Find where the given text appears and provide that cell's center as (X, Y) coordinate. 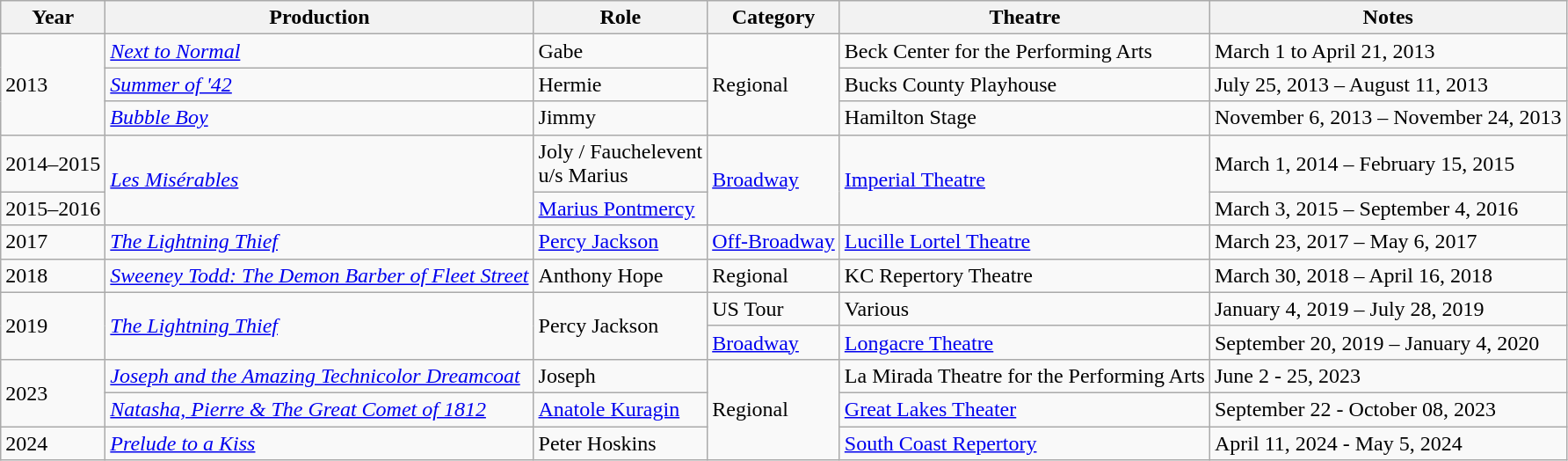
June 2 - 25, 2023 (1388, 376)
Anthony Hope (621, 275)
Great Lakes Theater (1025, 409)
Joseph and the Amazing Technicolor Dreamcoat (320, 376)
2013 (53, 84)
Summer of '42 (320, 84)
Lucille Lortel Theatre (1025, 242)
Gabe (621, 51)
Category (773, 18)
La Mirada Theatre for the Performing Arts (1025, 376)
Theatre (1025, 18)
2018 (53, 275)
2017 (53, 242)
Role (621, 18)
Off-Broadway (773, 242)
September 22 - October 08, 2023 (1388, 409)
Joseph (621, 376)
2023 (53, 392)
March 1, 2014 – February 15, 2015 (1388, 164)
April 11, 2024 - May 5, 2024 (1388, 443)
March 1 to April 21, 2013 (1388, 51)
Various (1025, 309)
Bucks County Playhouse (1025, 84)
Anatole Kuragin (621, 409)
KC Repertory Theatre (1025, 275)
Next to Normal (320, 51)
Prelude to a Kiss (320, 443)
2019 (53, 326)
Hermie (621, 84)
Beck Center for the Performing Arts (1025, 51)
January 4, 2019 – July 28, 2019 (1388, 309)
Notes (1388, 18)
Year (53, 18)
Bubble Boy (320, 118)
2015–2016 (53, 209)
US Tour (773, 309)
Jimmy (621, 118)
Les Misérables (320, 179)
March 30, 2018 – April 16, 2018 (1388, 275)
July 25, 2013 – August 11, 2013 (1388, 84)
2024 (53, 443)
Hamilton Stage (1025, 118)
March 3, 2015 – September 4, 2016 (1388, 209)
Longacre Theatre (1025, 342)
Natasha, Pierre & The Great Comet of 1812 (320, 409)
South Coast Repertory (1025, 443)
November 6, 2013 – November 24, 2013 (1388, 118)
September 20, 2019 – January 4, 2020 (1388, 342)
Marius Pontmercy (621, 209)
Sweeney Todd: The Demon Barber of Fleet Street (320, 275)
March 23, 2017 – May 6, 2017 (1388, 242)
Imperial Theatre (1025, 179)
Production (320, 18)
2014–2015 (53, 164)
Joly / Faucheleventu/s Marius (621, 164)
Peter Hoskins (621, 443)
